Find where the given text appears and provide that cell's center as (x, y) coordinate. 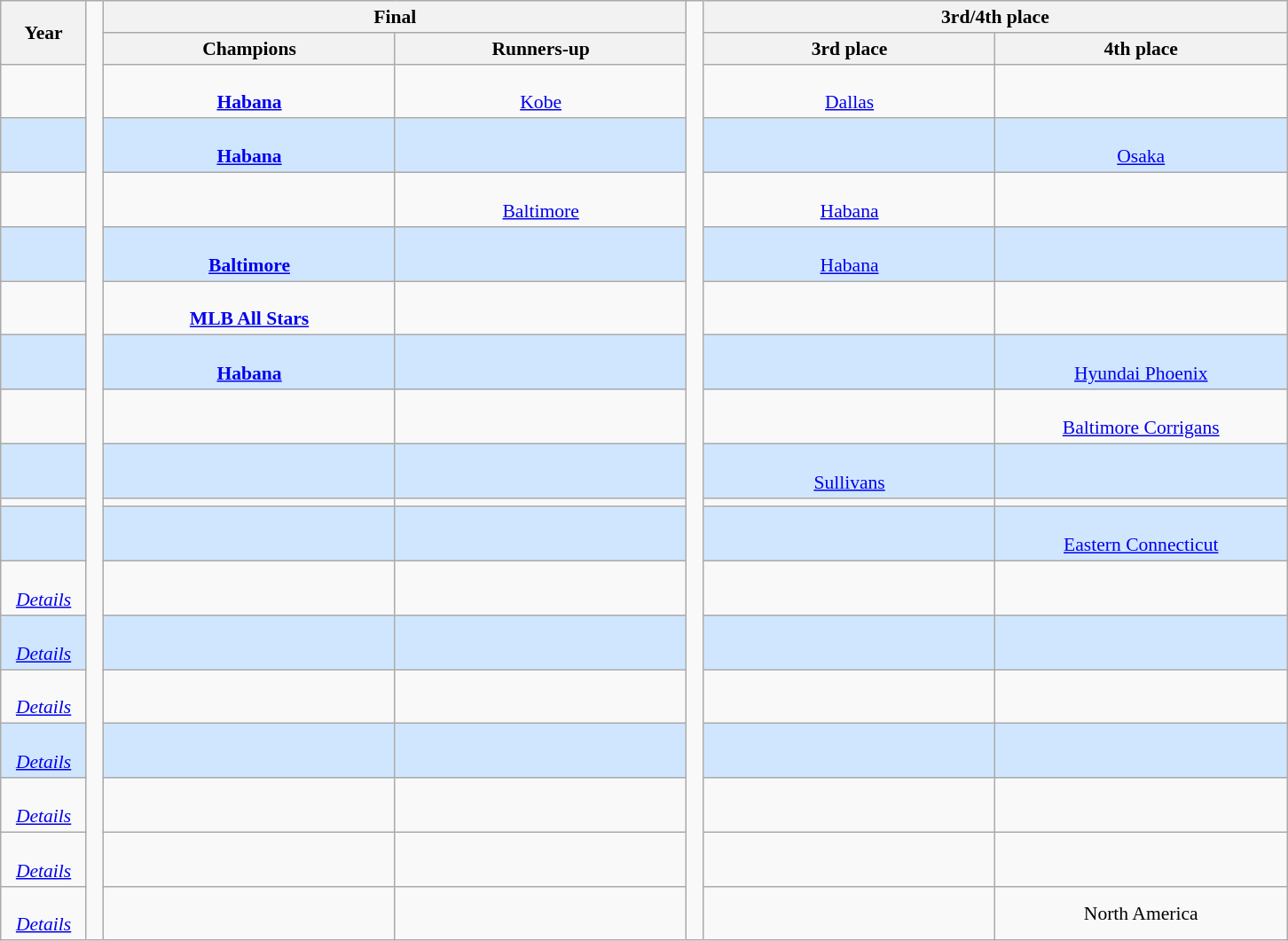
Final (396, 17)
Sullivans (850, 470)
North America (1141, 914)
Runners-up (541, 49)
3rd/4th place (995, 17)
4th place (1141, 49)
Osaka (1141, 145)
Year (44, 32)
Dallas (850, 90)
Hyundai Phoenix (1141, 362)
3rd place (850, 49)
Champions (250, 49)
Baltimore Corrigans (1141, 417)
Eastern Connecticut (1141, 534)
MLB All Stars (250, 309)
Kobe (541, 90)
